Output the (x, y) coordinate of the center of the cell containing the given text.  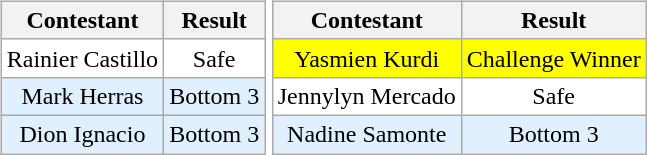
Rainier Castillo (82, 58)
Mark Herras (82, 96)
Dion Ignacio (82, 134)
Challenge Winner (554, 58)
Jennylyn Mercado (366, 96)
Nadine Samonte (366, 134)
Yasmien Kurdi (366, 58)
